Output the [X, Y] coordinate of the center of the cell containing the given text.  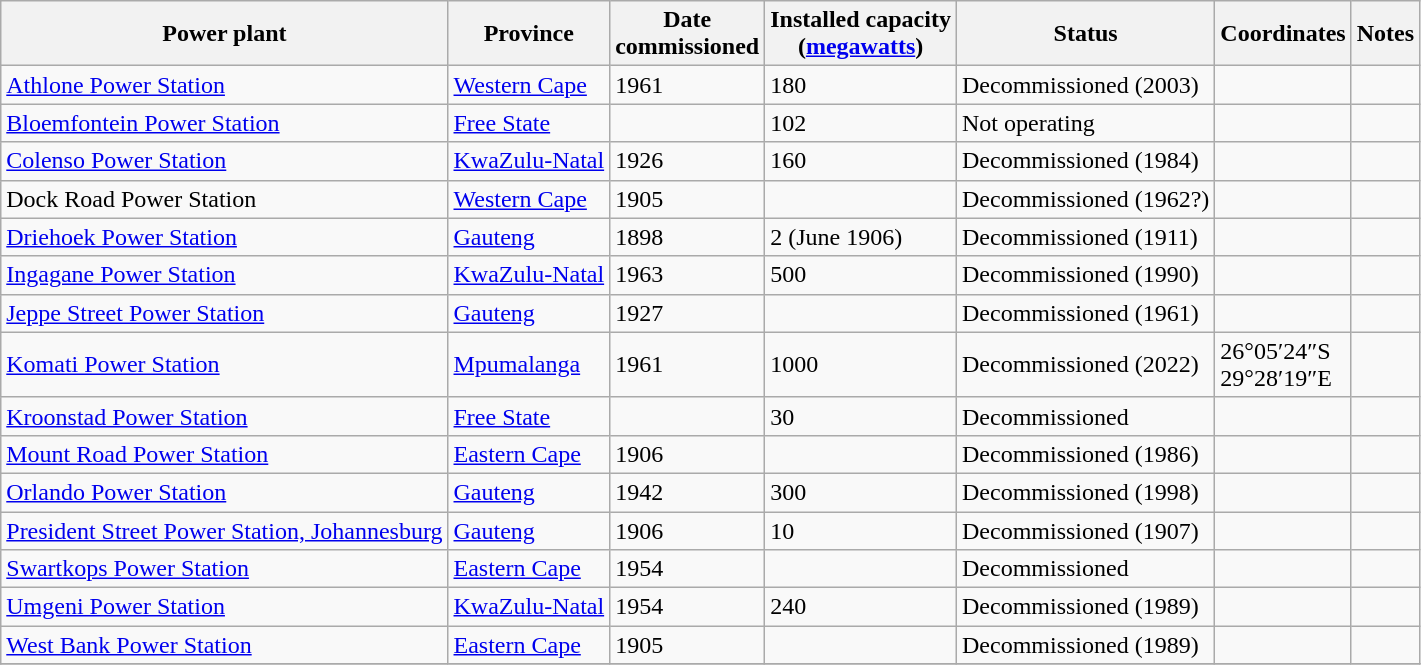
10 [861, 531]
Decommissioned (1986) [1085, 454]
Umgeni Power Station [224, 607]
Driehoek Power Station [224, 237]
160 [861, 161]
Dock Road Power Station [224, 199]
Kroonstad Power Station [224, 416]
102 [861, 123]
Komati Power Station [224, 364]
30 [861, 416]
300 [861, 492]
1898 [688, 237]
Decommissioned (1984) [1085, 161]
Installed capacity(megawatts) [861, 34]
Bloemfontein Power Station [224, 123]
Decommissioned (1990) [1085, 275]
1927 [688, 313]
Decommissioned (1998) [1085, 492]
Mpumalanga [529, 364]
Swartkops Power Station [224, 569]
Colenso Power Station [224, 161]
Decommissioned (1911) [1085, 237]
Decommissioned (1907) [1085, 531]
Decommissioned (2022) [1085, 364]
Orlando Power Station [224, 492]
West Bank Power Station [224, 645]
Decommissioned (2003) [1085, 85]
26°05′24″S29°28′19″E [1283, 364]
Province [529, 34]
1000 [861, 364]
Notes [1385, 34]
Jeppe Street Power Station [224, 313]
Coordinates [1283, 34]
Power plant [224, 34]
1963 [688, 275]
1942 [688, 492]
180 [861, 85]
Ingagane Power Station [224, 275]
Decommissioned (1961) [1085, 313]
Athlone Power Station [224, 85]
Datecommissioned [688, 34]
Not operating [1085, 123]
Mount Road Power Station [224, 454]
240 [861, 607]
1926 [688, 161]
500 [861, 275]
Status [1085, 34]
Decommissioned (1962?) [1085, 199]
President Street Power Station, Johannesburg [224, 531]
2 (June 1906) [861, 237]
